Output the [x, y] coordinate of the center of the cell containing the given text.  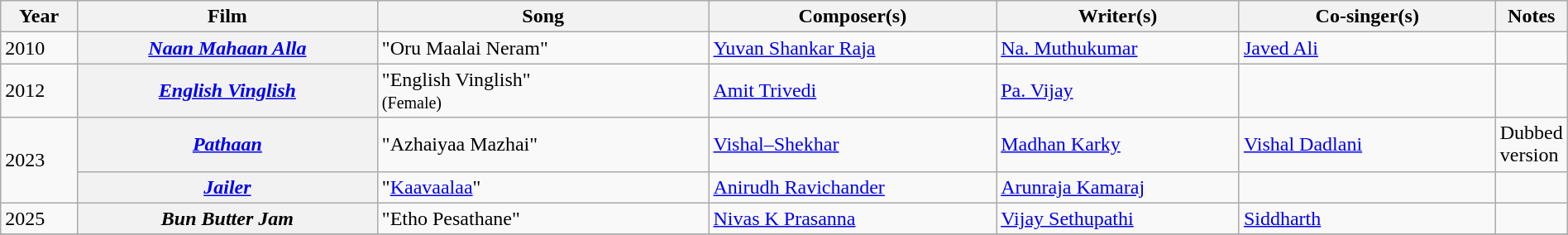
"Oru Maalai Neram" [543, 48]
Jailer [227, 187]
Bun Butter Jam [227, 218]
2010 [40, 48]
Writer(s) [1118, 17]
"Azhaiyaa Mazhai" [543, 144]
Dubbed version [1532, 144]
Vishal–Shekhar [853, 144]
Co-singer(s) [1367, 17]
Composer(s) [853, 17]
2023 [40, 161]
Arunraja Kamaraj [1118, 187]
Pa. Vijay [1118, 91]
2012 [40, 91]
Javed Ali [1367, 48]
Yuvan Shankar Raja [853, 48]
"Etho Pesathane" [543, 218]
Film [227, 17]
"Kaavaalaa" [543, 187]
Vijay Sethupathi [1118, 218]
Siddharth [1367, 218]
Madhan Karky [1118, 144]
Notes [1532, 17]
Amit Trivedi [853, 91]
2025 [40, 218]
Vishal Dadlani [1367, 144]
Year [40, 17]
English Vinglish [227, 91]
Naan Mahaan Alla [227, 48]
Nivas K Prasanna [853, 218]
Pathaan [227, 144]
Anirudh Ravichander [853, 187]
Song [543, 17]
Na. Muthukumar [1118, 48]
"English Vinglish"(Female) [543, 91]
